Determine the (x, y) coordinate at the center of the cell enclosing the given text.  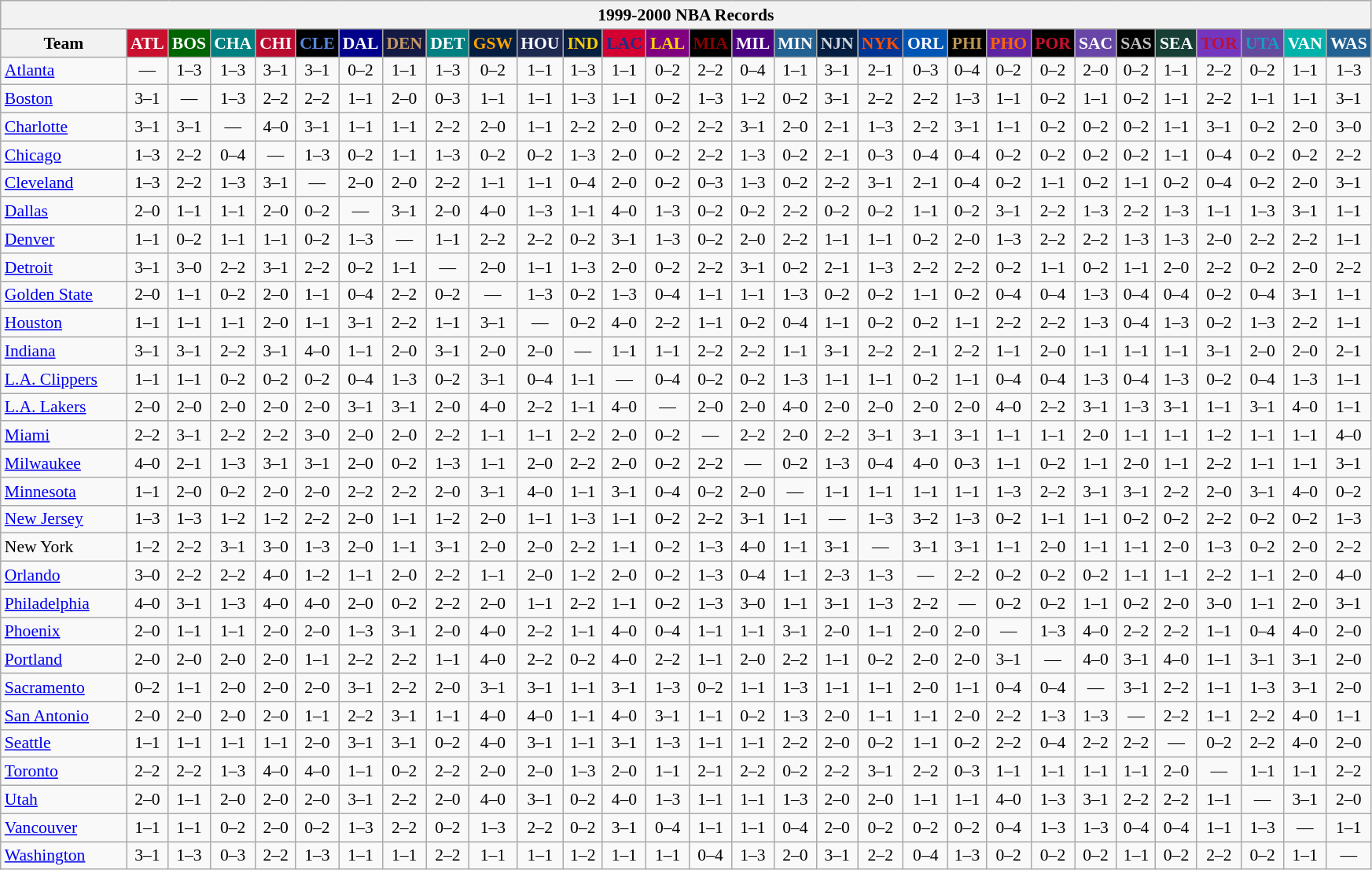
Golden State (64, 295)
VAN (1305, 43)
CHI (275, 43)
UTA (1263, 43)
Vancouver (64, 828)
CHA (233, 43)
SAS (1136, 43)
Denver (64, 239)
Chicago (64, 155)
Philadelphia (64, 603)
L.A. Clippers (64, 379)
ORL (926, 43)
Washington (64, 856)
Boston (64, 99)
WAS (1349, 43)
2–3 (837, 576)
DAL (361, 43)
Indiana (64, 352)
Cleveland (64, 183)
DEN (404, 43)
Sacramento (64, 688)
POR (1053, 43)
New Jersey (64, 519)
CLE (318, 43)
Phoenix (64, 632)
Houston (64, 323)
Toronto (64, 772)
Detroit (64, 267)
Utah (64, 800)
MIN (795, 43)
Charlotte (64, 127)
MIA (710, 43)
Minnesota (64, 492)
3–2 (926, 519)
LAL (668, 43)
SAC (1096, 43)
Seattle (64, 743)
GSW (494, 43)
Portland (64, 660)
ATL (148, 43)
1999-2000 NBA Records (686, 15)
Miami (64, 436)
Atlanta (64, 71)
IND (583, 43)
Milwaukee (64, 463)
NYK (881, 43)
TOR (1219, 43)
PHO (1008, 43)
Orlando (64, 576)
HOU (539, 43)
PHI (967, 43)
Dallas (64, 212)
DET (448, 43)
SEA (1176, 43)
NJN (837, 43)
MIL (753, 43)
Team (64, 43)
San Antonio (64, 716)
BOS (189, 43)
L.A. Lakers (64, 407)
New York (64, 547)
LAC (624, 43)
